Scan for the cell matching the given text and deliver its [X, Y] coordinate at center. 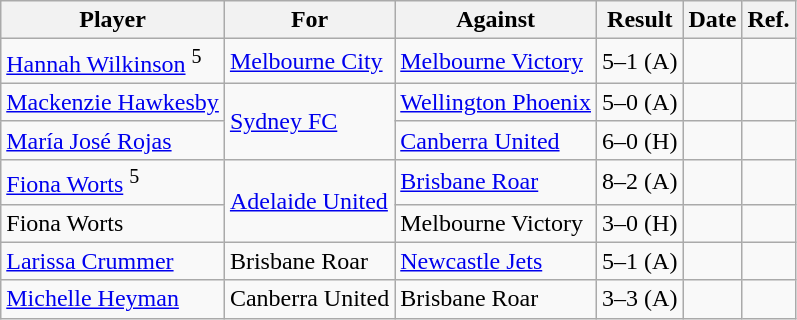
6–0 (H) [640, 140]
Melbourne City [309, 62]
Wellington Phoenix [496, 102]
Player [113, 20]
Larissa Crummer [113, 261]
Result [640, 20]
Ref. [768, 20]
Hannah Wilkinson 5 [113, 62]
Mackenzie Hawkesby [113, 102]
Against [496, 20]
Sydney FC [309, 121]
Fiona Worts [113, 223]
3–3 (A) [640, 299]
Date [712, 20]
Newcastle Jets [496, 261]
5–0 (A) [640, 102]
3–0 (H) [640, 223]
Adelaide United [309, 200]
For [309, 20]
Michelle Heyman [113, 299]
María José Rojas [113, 140]
Fiona Worts 5 [113, 182]
8–2 (A) [640, 182]
